Detect which cell encompasses the target text, then output its [X, Y] center coordinate. 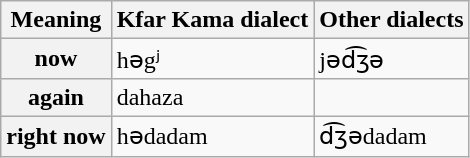
again [56, 97]
right now [56, 136]
dahaza [212, 97]
hədadam [212, 136]
Meaning [56, 20]
jəd͡ʒə [392, 59]
Kfar Kama dialect [212, 20]
Other dialects [392, 20]
həgʲ [212, 59]
now [56, 59]
d͡ʒədadam [392, 136]
